For the text-containing cell, return its midpoint in (X, Y) coordinate format. 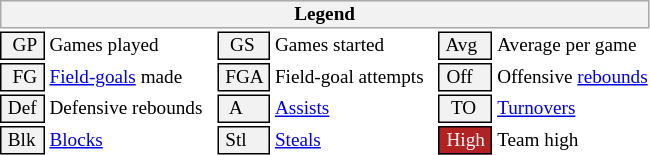
GS (244, 46)
Games played (131, 46)
Offensive rebounds (573, 77)
Field-goal attempts (354, 77)
Assists (354, 108)
Games started (354, 46)
Field-goals made (131, 77)
Average per game (573, 46)
High (466, 140)
Stl (244, 140)
GP (22, 46)
Defensive rebounds (131, 108)
Steals (354, 140)
Blocks (131, 140)
Def (22, 108)
Team high (573, 140)
Avg (466, 46)
Off (466, 77)
Turnovers (573, 108)
Blk (22, 140)
FGA (244, 77)
A (244, 108)
TO (466, 108)
FG (22, 77)
Legend (324, 14)
